Pinpoint the cell where the given text exists, returning its (X, Y) midpoint coordinate. 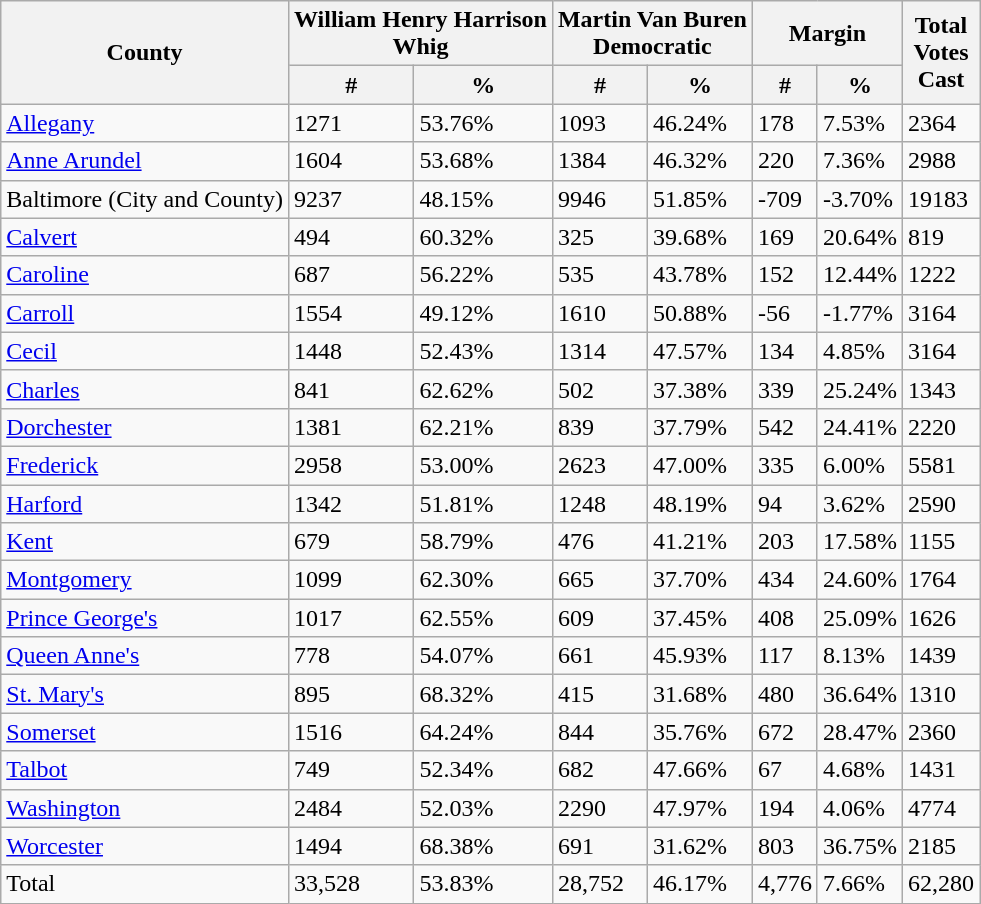
194 (784, 808)
502 (600, 389)
Allegany (145, 123)
844 (600, 732)
24.41% (860, 427)
434 (784, 580)
1610 (600, 313)
49.12% (483, 313)
1439 (942, 656)
43.78% (700, 275)
62.30% (483, 580)
37.38% (700, 389)
Calvert (145, 237)
325 (600, 237)
2185 (942, 846)
4.06% (860, 808)
1271 (350, 123)
609 (600, 618)
31.62% (700, 846)
52.03% (483, 808)
3.62% (860, 503)
7.36% (860, 161)
1448 (350, 351)
62.21% (483, 427)
1381 (350, 427)
Kent (145, 542)
37.70% (700, 580)
24.60% (860, 580)
778 (350, 656)
68.32% (483, 694)
67 (784, 770)
1604 (350, 161)
408 (784, 618)
6.00% (860, 465)
9237 (350, 199)
36.75% (860, 846)
31.68% (700, 694)
4774 (942, 808)
53.83% (483, 884)
62,280 (942, 884)
Talbot (145, 770)
1099 (350, 580)
-709 (784, 199)
2290 (600, 808)
25.09% (860, 618)
203 (784, 542)
46.17% (700, 884)
803 (784, 846)
46.32% (700, 161)
51.81% (483, 503)
25.24% (860, 389)
4.68% (860, 770)
2988 (942, 161)
1222 (942, 275)
William Henry HarrisonWhig (420, 34)
33,528 (350, 884)
48.19% (700, 503)
53.00% (483, 465)
28.47% (860, 732)
50.88% (700, 313)
52.43% (483, 351)
Somerset (145, 732)
54.07% (483, 656)
19183 (942, 199)
2360 (942, 732)
476 (600, 542)
4.85% (860, 351)
1310 (942, 694)
47.97% (700, 808)
62.55% (483, 618)
41.21% (700, 542)
1494 (350, 846)
36.64% (860, 694)
1248 (600, 503)
Anne Arundel (145, 161)
35.76% (700, 732)
535 (600, 275)
665 (600, 580)
169 (784, 237)
64.24% (483, 732)
2484 (350, 808)
TotalVotesCast (942, 52)
51.85% (700, 199)
39.68% (700, 237)
8.13% (860, 656)
20.64% (860, 237)
Charles (145, 389)
542 (784, 427)
1314 (600, 351)
220 (784, 161)
661 (600, 656)
Washington (145, 808)
47.66% (700, 770)
53.76% (483, 123)
2364 (942, 123)
134 (784, 351)
Frederick (145, 465)
415 (600, 694)
Dorchester (145, 427)
1093 (600, 123)
1764 (942, 580)
335 (784, 465)
679 (350, 542)
117 (784, 656)
339 (784, 389)
St. Mary's (145, 694)
Cecil (145, 351)
Martin Van BurenDemocratic (652, 34)
53.68% (483, 161)
Total (145, 884)
-3.70% (860, 199)
2958 (350, 465)
1554 (350, 313)
94 (784, 503)
52.34% (483, 770)
672 (784, 732)
Worcester (145, 846)
48.15% (483, 199)
1384 (600, 161)
152 (784, 275)
4,776 (784, 884)
62.62% (483, 389)
Baltimore (City and County) (145, 199)
47.57% (700, 351)
687 (350, 275)
1017 (350, 618)
17.58% (860, 542)
68.38% (483, 846)
2623 (600, 465)
46.24% (700, 123)
480 (784, 694)
Caroline (145, 275)
County (145, 52)
7.66% (860, 884)
28,752 (600, 884)
819 (942, 237)
-1.77% (860, 313)
45.93% (700, 656)
37.45% (700, 618)
749 (350, 770)
1342 (350, 503)
839 (600, 427)
60.32% (483, 237)
58.79% (483, 542)
841 (350, 389)
1516 (350, 732)
1626 (942, 618)
2590 (942, 503)
5581 (942, 465)
7.53% (860, 123)
Harford (145, 503)
1155 (942, 542)
56.22% (483, 275)
895 (350, 694)
682 (600, 770)
1431 (942, 770)
37.79% (700, 427)
Queen Anne's (145, 656)
178 (784, 123)
494 (350, 237)
12.44% (860, 275)
-56 (784, 313)
Prince George's (145, 618)
691 (600, 846)
47.00% (700, 465)
Margin (827, 34)
1343 (942, 389)
9946 (600, 199)
Montgomery (145, 580)
2220 (942, 427)
Carroll (145, 313)
